Detect which cell encompasses the target text, then output its (X, Y) center coordinate. 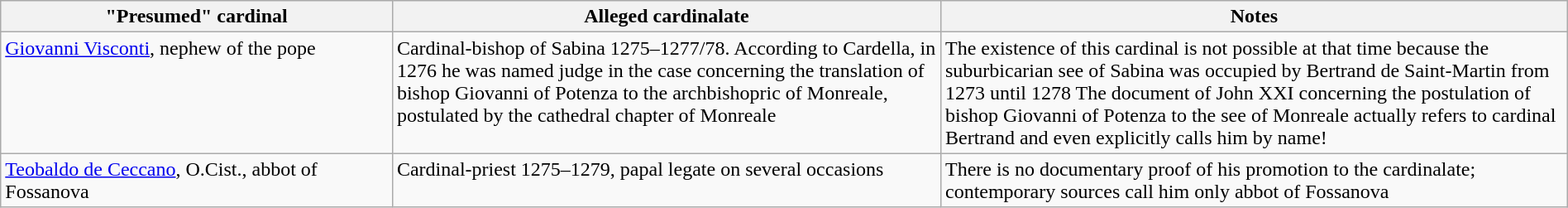
Giovanni Visconti, nephew of the pope (197, 93)
There is no documentary proof of his promotion to the cardinalate; contemporary sources call him only abbot of Fossanova (1254, 181)
Cardinal-priest 1275–1279, papal legate on several occasions (667, 181)
Alleged cardinalate (667, 17)
Notes (1254, 17)
Teobaldo de Ceccano, O.Cist., abbot of Fossanova (197, 181)
"Presumed" cardinal (197, 17)
